Output the (X, Y) coordinate of the center of the cell containing the given text.  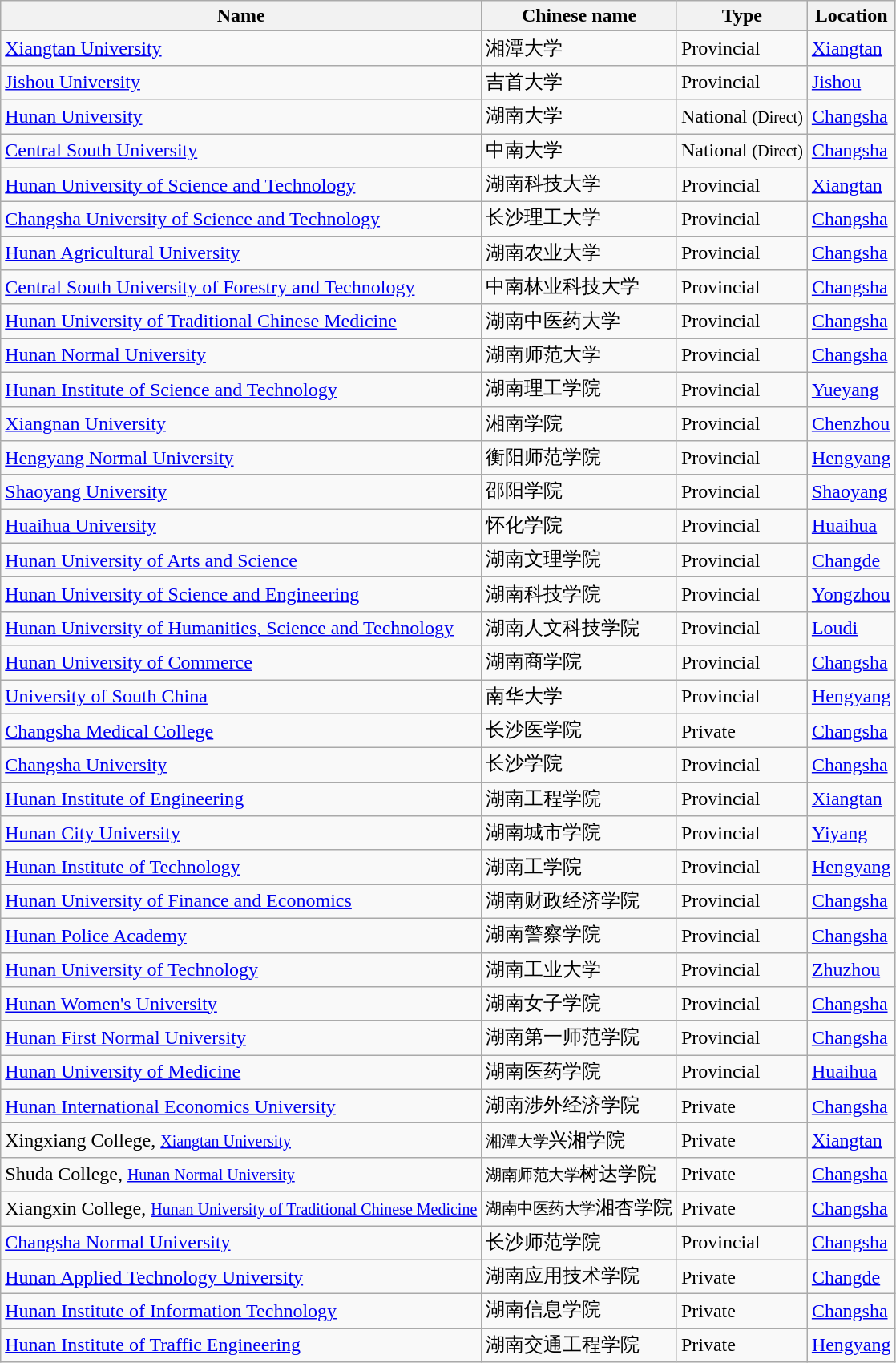
南华大学 (579, 698)
Shaoyang (851, 492)
Hunan Institute of Science and Technology (241, 390)
湖南理工学院 (579, 390)
Hengyang Normal University (241, 459)
Shaoyang University (241, 492)
Changsha University (241, 765)
Chinese name (579, 16)
湖南文理学院 (579, 560)
Location (851, 16)
Zhuzhou (851, 970)
Yiyang (851, 834)
Hunan University of Commerce (241, 662)
Jishou (851, 82)
湖南城市学院 (579, 834)
Hunan University of Medicine (241, 1073)
湖南科技大学 (579, 184)
湘潭大学 (579, 48)
湖南第一师范学院 (579, 1037)
Loudi (851, 629)
吉首大学 (579, 82)
湖南工业大学 (579, 970)
Chenzhou (851, 423)
湖南交通工程学院 (579, 1345)
衡阳师范学院 (579, 459)
Hunan Institute of Information Technology (241, 1312)
Changsha Normal University (241, 1243)
湖南信息学院 (579, 1312)
Yueyang (851, 390)
湖南中医药大学 (579, 321)
湖南应用技术学院 (579, 1276)
长沙学院 (579, 765)
湖南财政经济学院 (579, 901)
中南林业科技大学 (579, 287)
Central South University of Forestry and Technology (241, 287)
湖南大学 (579, 117)
Hunan Institute of Engineering (241, 799)
长沙医学院 (579, 731)
Central South University (241, 151)
湖南警察学院 (579, 935)
湖南女子学院 (579, 1004)
Hunan University of Humanities, Science and Technology (241, 629)
Hunan University (241, 117)
Hunan University of Science and Engineering (241, 595)
Hunan University of Arts and Science (241, 560)
湖南商学院 (579, 662)
Yongzhou (851, 595)
Hunan Women's University (241, 1004)
Huaihua University (241, 526)
湖南中医药大学湘杏学院 (579, 1209)
湘南学院 (579, 423)
Xiangxin College, Hunan University of Traditional Chinese Medicine (241, 1209)
邵阳学院 (579, 492)
湖南涉外经济学院 (579, 1106)
Hunan International Economics University (241, 1106)
中南大学 (579, 151)
湖南科技学院 (579, 595)
湖南工程学院 (579, 799)
湖南师范大学树达学院 (579, 1174)
Xiangnan University (241, 423)
Hunan University of Traditional Chinese Medicine (241, 321)
University of South China (241, 698)
湖南医药学院 (579, 1073)
长沙理工大学 (579, 220)
Hunan First Normal University (241, 1037)
Name (241, 16)
湖南农业大学 (579, 253)
Hunan Institute of Traffic Engineering (241, 1345)
Hunan City University (241, 834)
Xiangtan University (241, 48)
Hunan Normal University (241, 356)
湖南人文科技学院 (579, 629)
Hunan Institute of Technology (241, 868)
Type (742, 16)
Jishou University (241, 82)
Shuda College, Hunan Normal University (241, 1174)
怀化学院 (579, 526)
Changsha University of Science and Technology (241, 220)
Hunan Police Academy (241, 935)
湖南工学院 (579, 868)
Hunan Agricultural University (241, 253)
长沙师范学院 (579, 1243)
Hunan University of Technology (241, 970)
Hunan University of Science and Technology (241, 184)
Changsha Medical College (241, 731)
Xingxiang College, Xiangtan University (241, 1140)
湘潭大学兴湘学院 (579, 1140)
Hunan Applied Technology University (241, 1276)
湖南师范大学 (579, 356)
Hunan University of Finance and Economics (241, 901)
